Determine the [X, Y] coordinate at the center of the cell enclosing the given text.  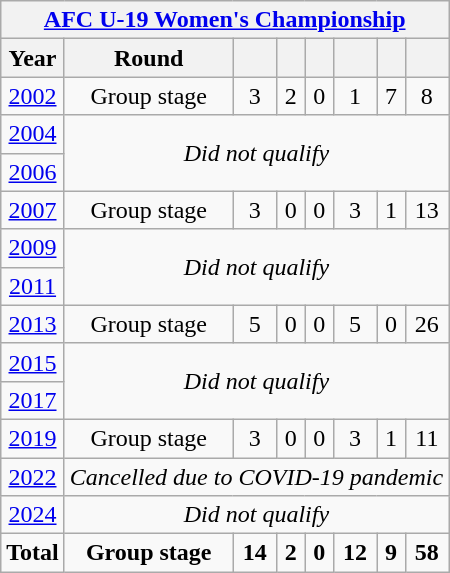
Total [33, 553]
9 [391, 553]
Round [148, 58]
Year [33, 58]
13 [426, 210]
2015 [33, 362]
2022 [33, 477]
12 [354, 553]
Cancelled due to COVID-19 pandemic [256, 477]
2002 [33, 96]
AFC U-19 Women's Championship [225, 20]
2009 [33, 248]
2011 [33, 286]
2019 [33, 438]
2017 [33, 400]
14 [254, 553]
7 [391, 96]
26 [426, 324]
2013 [33, 324]
2007 [33, 210]
11 [426, 438]
2024 [33, 515]
8 [426, 96]
2006 [33, 172]
2004 [33, 134]
58 [426, 553]
